Return the (X, Y) coordinate for the center point of the cell that contains the specified text.  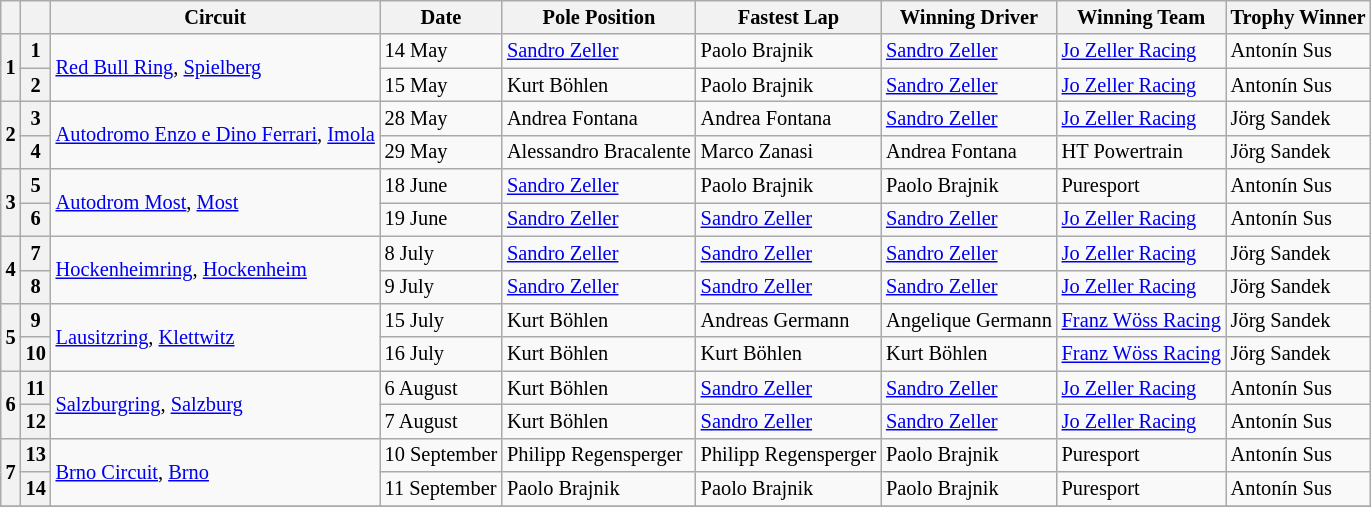
10 September (441, 455)
15 May (441, 85)
6 August (441, 388)
Winning Driver (969, 17)
19 June (441, 219)
10 (36, 354)
14 (36, 489)
Lausitzring, Klettwitz (216, 336)
11 (36, 388)
Salzburgring, Salzburg (216, 404)
Circuit (216, 17)
Winning Team (1142, 17)
8 July (441, 253)
HT Powertrain (1142, 152)
11 September (441, 489)
9 July (441, 287)
Trophy Winner (1298, 17)
Angelique Germann (969, 320)
Date (441, 17)
8 (36, 287)
Hockenheimring, Hockenheim (216, 270)
12 (36, 421)
Autodrom Most, Most (216, 202)
Alessandro Bracalente (599, 152)
Red Bull Ring, Spielberg (216, 68)
14 May (441, 51)
7 August (441, 421)
15 July (441, 320)
29 May (441, 152)
Autodromo Enzo e Dino Ferrari, Imola (216, 134)
13 (36, 455)
Marco Zanasi (788, 152)
16 July (441, 354)
Andreas Germann (788, 320)
28 May (441, 118)
Fastest Lap (788, 17)
18 June (441, 186)
Pole Position (599, 17)
Brno Circuit, Brno (216, 472)
9 (36, 320)
